Search for the cell housing the specified text and yield its [X, Y] center coordinate. 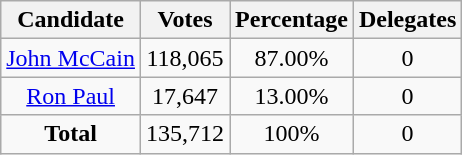
135,712 [184, 134]
John McCain [71, 58]
Votes [184, 20]
13.00% [292, 96]
100% [292, 134]
17,647 [184, 96]
Ron Paul [71, 96]
118,065 [184, 58]
87.00% [292, 58]
Percentage [292, 20]
Total [71, 134]
Candidate [71, 20]
Delegates [407, 20]
